Detect which cell encompasses the target text, then output its [x, y] center coordinate. 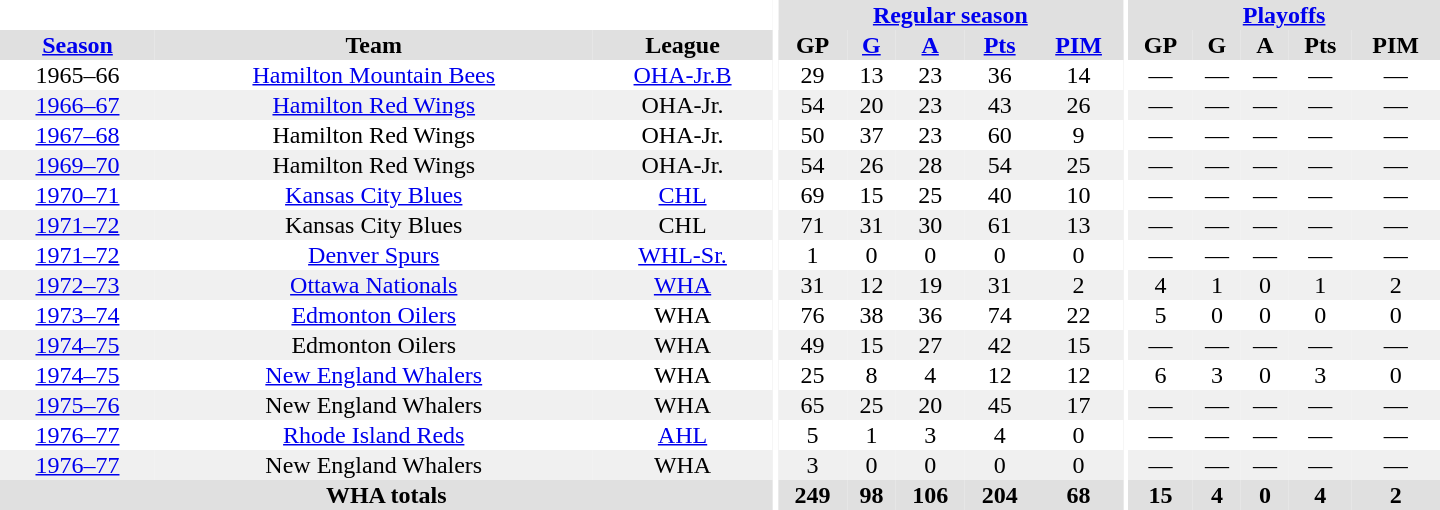
1965–66 [78, 75]
Rhode Island Reds [374, 435]
1970–71 [78, 195]
106 [930, 495]
61 [1000, 225]
Playoffs [1284, 15]
42 [1000, 345]
Team [374, 45]
1972–73 [78, 285]
10 [1078, 195]
30 [930, 225]
49 [812, 345]
98 [871, 495]
Regular season [950, 15]
38 [871, 315]
249 [812, 495]
6 [1160, 375]
8 [871, 375]
40 [1000, 195]
37 [871, 135]
League [683, 45]
OHA-Jr.B [683, 75]
71 [812, 225]
22 [1078, 315]
65 [812, 405]
17 [1078, 405]
28 [930, 165]
27 [930, 345]
45 [1000, 405]
WHA totals [386, 495]
68 [1078, 495]
60 [1000, 135]
14 [1078, 75]
1973–74 [78, 315]
50 [812, 135]
Season [78, 45]
74 [1000, 315]
1975–76 [78, 405]
Ottawa Nationals [374, 285]
1966–67 [78, 105]
76 [812, 315]
WHL-Sr. [683, 255]
19 [930, 285]
Hamilton Mountain Bees [374, 75]
29 [812, 75]
1967–68 [78, 135]
1969–70 [78, 165]
9 [1078, 135]
204 [1000, 495]
AHL [683, 435]
69 [812, 195]
Denver Spurs [374, 255]
43 [1000, 105]
